Determine the [x, y] coordinate at the center of the cell enclosing the given text.  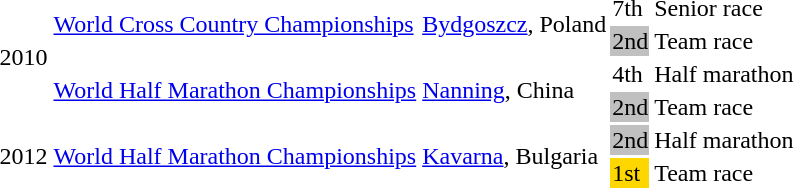
4th [630, 74]
Nanning, China [514, 90]
1st [630, 173]
Kavarna, Bulgaria [514, 156]
